For the text-containing cell, return its midpoint in [x, y] coordinate format. 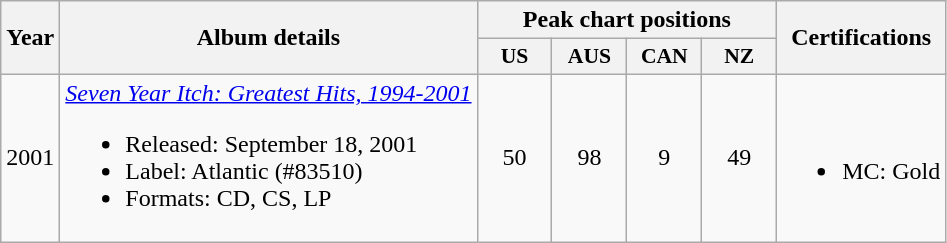
CAN [664, 57]
MC: Gold [862, 158]
Year [30, 38]
2001 [30, 158]
49 [740, 158]
50 [514, 158]
Album details [268, 38]
AUS [590, 57]
98 [590, 158]
9 [664, 158]
Certifications [862, 38]
Seven Year Itch: Greatest Hits, 1994-2001Released: September 18, 2001Label: Atlantic (#83510)Formats: CD, CS, LP [268, 158]
Peak chart positions [627, 20]
NZ [740, 57]
US [514, 57]
